Determine the [X, Y] coordinate at the center of the cell enclosing the given text.  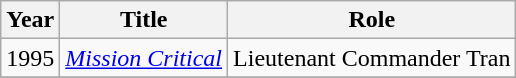
Title [144, 20]
Mission Critical [144, 58]
Year [30, 20]
1995 [30, 58]
Lieutenant Commander Tran [372, 58]
Role [372, 20]
